Return the (x, y) coordinate for the center point of the cell that contains the specified text.  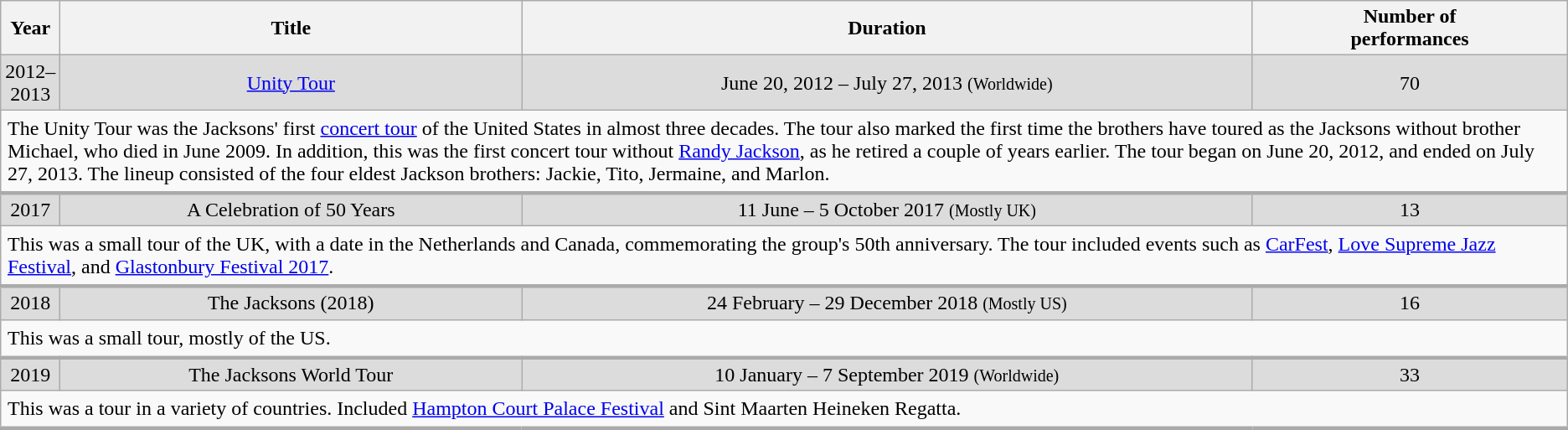
Duration (887, 28)
Number ofperformances (1410, 28)
2017 (30, 210)
2012–2013 (30, 82)
Title (291, 28)
This was a small tour, mostly of the US. (784, 339)
70 (1410, 82)
13 (1410, 210)
10 January – 7 September 2019 (Worldwide) (887, 374)
16 (1410, 303)
11 June – 5 October 2017 (Mostly UK) (887, 210)
Year (30, 28)
2018 (30, 303)
This was a tour in a variety of countries. Included Hampton Court Palace Festival and Sint Maarten Heineken Regatta. (784, 409)
June 20, 2012 – July 27, 2013 (Worldwide) (887, 82)
24 February – 29 December 2018 (Mostly US) (887, 303)
Unity Tour (291, 82)
The Jacksons World Tour (291, 374)
The Jacksons (2018) (291, 303)
A Celebration of 50 Years (291, 210)
33 (1410, 374)
2019 (30, 374)
